Determine the [X, Y] coordinate at the center of the cell enclosing the given text.  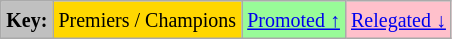
Premiers / Champions [148, 20]
Key: [27, 20]
Relegated ↓ [398, 20]
Promoted ↑ [294, 20]
